Extract the (X, Y) coordinate from the center of the cell holding the provided text.  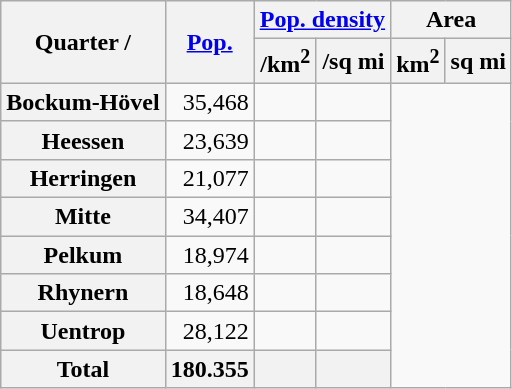
sq mi (478, 62)
Mitte (83, 217)
Uentrop (83, 331)
18,974 (210, 255)
Rhynern (83, 293)
23,639 (210, 140)
Herringen (83, 178)
34,407 (210, 217)
Total (83, 369)
180.355 (210, 369)
km2 (418, 62)
/sq mi (353, 62)
Bockum-Hövel (83, 102)
21,077 (210, 178)
Pop. density (322, 20)
Area (452, 20)
Pop. (210, 42)
35,468 (210, 102)
Pelkum (83, 255)
28,122 (210, 331)
18,648 (210, 293)
Quarter / (83, 42)
Heessen (83, 140)
/km2 (285, 62)
